Provide the [x, y] coordinate of the cell's center where the given text is located.  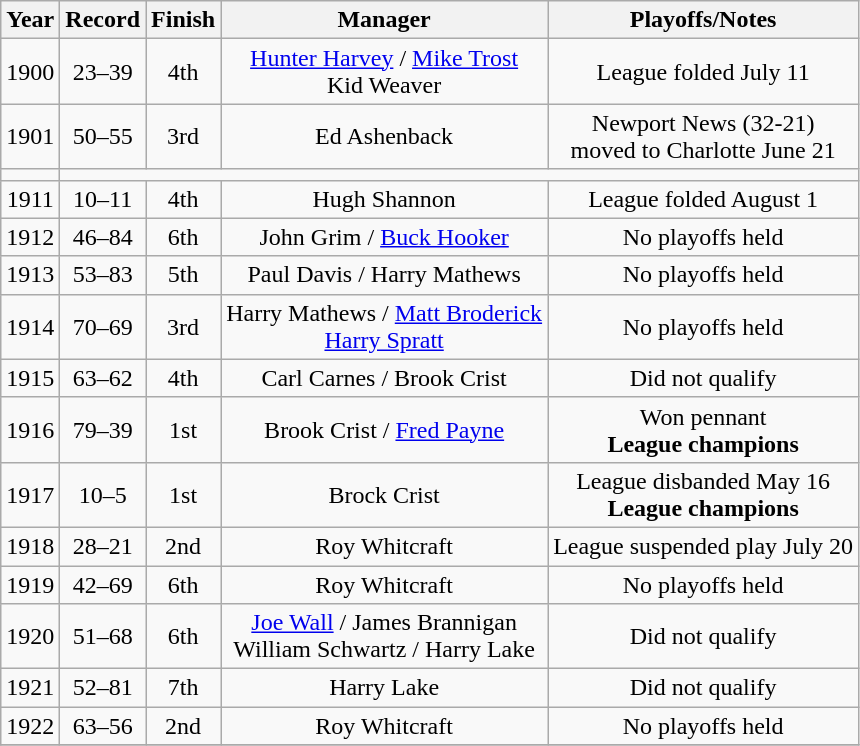
Hunter Harvey / Mike Trost Kid Weaver [384, 72]
52–81 [103, 688]
46–84 [103, 237]
1900 [30, 72]
1922 [30, 726]
1918 [30, 546]
1901 [30, 136]
63–56 [103, 726]
1919 [30, 585]
70–69 [103, 326]
10–11 [103, 199]
Newport News (32-21) moved to Charlotte June 21 [704, 136]
Brock Crist [384, 494]
42–69 [103, 585]
League folded August 1 [704, 199]
Carl Carnes / Brook Crist [384, 378]
79–39 [103, 430]
Paul Davis / Harry Mathews [384, 275]
John Grim / Buck Hooker [384, 237]
10–5 [103, 494]
1915 [30, 378]
Harry Lake [384, 688]
Record [103, 20]
50–55 [103, 136]
Manager [384, 20]
Ed Ashenback [384, 136]
Joe Wall / James Brannigan William Schwartz / Harry Lake [384, 636]
1917 [30, 494]
1911 [30, 199]
Playoffs/Notes [704, 20]
53–83 [103, 275]
Won pennantLeague champions [704, 430]
28–21 [103, 546]
1916 [30, 430]
1921 [30, 688]
Harry Mathews / Matt Broderick Harry Spratt [384, 326]
League folded July 11 [704, 72]
51–68 [103, 636]
Hugh Shannon [384, 199]
Finish [184, 20]
7th [184, 688]
1912 [30, 237]
5th [184, 275]
1920 [30, 636]
1914 [30, 326]
1913 [30, 275]
League suspended play July 20 [704, 546]
League disbanded May 16League champions [704, 494]
Brook Crist / Fred Payne [384, 430]
23–39 [103, 72]
Year [30, 20]
63–62 [103, 378]
